Capture the cell that displays the provided text and extract its [X, Y] central coordinate. 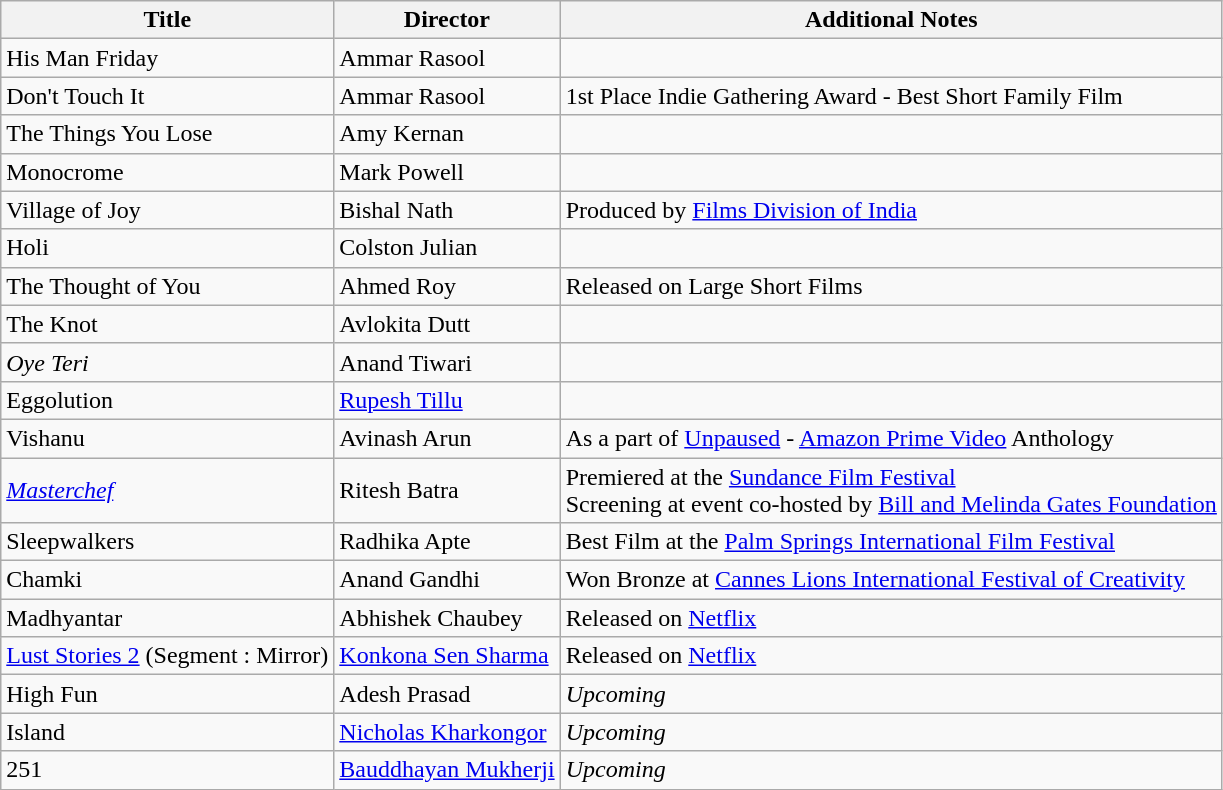
Nicholas Kharkongor [447, 732]
Lust Stories 2 (Segment : Mirror) [168, 656]
Rupesh Tillu [447, 400]
Chamki [168, 580]
Released on Large Short Films [891, 286]
As a part of Unpaused - Amazon Prime Video Anthology [891, 438]
Adesh Prasad [447, 694]
Ritesh Batra [447, 490]
Vishanu [168, 438]
Won Bronze at Cannes Lions International Festival of Creativity [891, 580]
Monocrome [168, 172]
Anand Tiwari [447, 362]
251 [168, 770]
Premiered at the Sundance Film FestivalScreening at event co-hosted by Bill and Melinda Gates Foundation [891, 490]
Bauddhayan Mukherji [447, 770]
Bishal Nath [447, 210]
Mark Powell [447, 172]
The Knot [168, 324]
Don't Touch It [168, 96]
Director [447, 20]
Best Film at the Palm Springs International Film Festival [891, 542]
Masterchef [168, 490]
Holi [168, 248]
Avlokita Dutt [447, 324]
Oye Teri [168, 362]
Village of Joy [168, 210]
Radhika Apte [447, 542]
Island [168, 732]
Colston Julian [447, 248]
Abhishek Chaubey [447, 618]
Sleepwalkers [168, 542]
High Fun [168, 694]
Madhyantar [168, 618]
Amy Kernan [447, 134]
Avinash Arun [447, 438]
1st Place Indie Gathering Award - Best Short Family Film [891, 96]
Anand Gandhi [447, 580]
Produced by Films Division of India [891, 210]
Additional Notes [891, 20]
The Things You Lose [168, 134]
Ahmed Roy [447, 286]
The Thought of You [168, 286]
Title [168, 20]
Eggolution [168, 400]
His Man Friday [168, 58]
Konkona Sen Sharma [447, 656]
